Capture the cell that displays the provided text and extract its (x, y) central coordinate. 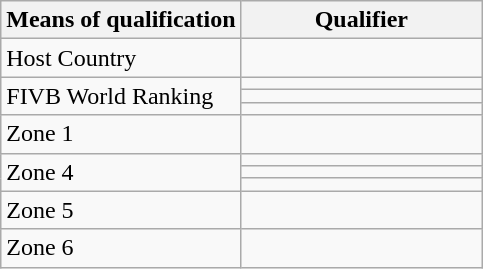
Means of qualification (121, 20)
Zone 6 (121, 248)
Qualifier (361, 20)
Host Country (121, 58)
Zone 4 (121, 172)
Zone 5 (121, 210)
FIVB World Ranking (121, 96)
Zone 1 (121, 134)
